Return the [X, Y] coordinate for the center point of the cell that contains the specified text.  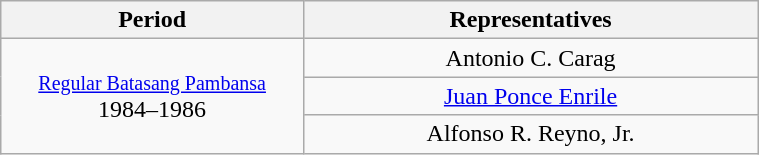
Representatives [530, 20]
Alfonso R. Reyno, Jr. [530, 134]
Period [152, 20]
Regular Batasang Pambansa1984–1986 [152, 96]
Antonio C. Carag [530, 58]
Juan Ponce Enrile [530, 96]
